Provide the [X, Y] coordinate of the cell's center where the given text is located.  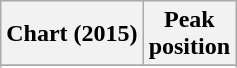
Chart (2015) [72, 34]
Peakposition [189, 34]
